Locate the cell with the specified text and output its (X, Y) center coordinate. 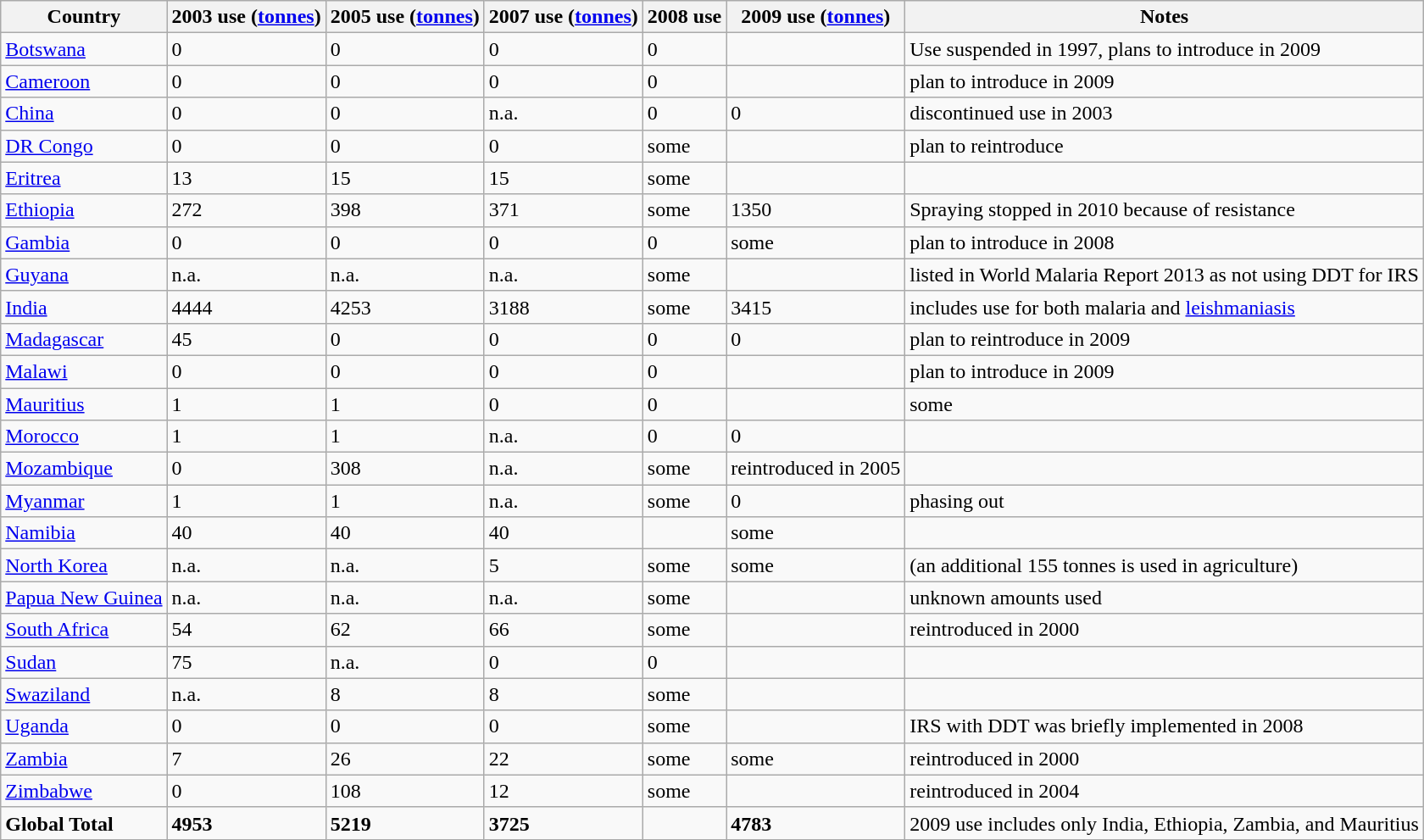
phasing out (1165, 501)
Malawi (84, 371)
22 (563, 759)
Global Total (84, 823)
Morocco (84, 437)
12 (563, 791)
5219 (405, 823)
2003 use (tonnes) (246, 17)
South Africa (84, 630)
66 (563, 630)
4253 (405, 307)
62 (405, 630)
3725 (563, 823)
4444 (246, 307)
reintroduced in 2005 (815, 469)
4783 (815, 823)
Guyana (84, 275)
2008 use (684, 17)
Zambia (84, 759)
discontinued use in 2003 (1165, 114)
North Korea (84, 565)
Papua New Guinea (84, 598)
7 (246, 759)
26 (405, 759)
75 (246, 662)
13 (246, 178)
Ethiopia (84, 210)
4953 (246, 823)
2009 use includes only India, Ethiopia, Zambia, and Mauritius (1165, 823)
Zimbabwe (84, 791)
Cameroon (84, 81)
1350 (815, 210)
plan to introduce in 2008 (1165, 242)
Country (84, 17)
IRS with DDT was briefly implemented in 2008 (1165, 726)
45 (246, 339)
Gambia (84, 242)
2005 use (tonnes) (405, 17)
5 (563, 565)
2009 use (tonnes) (815, 17)
DR Congo (84, 146)
Namibia (84, 533)
Use suspended in 1997, plans to introduce in 2009 (1165, 49)
listed in World Malaria Report 2013 as not using DDT for IRS (1165, 275)
3415 (815, 307)
India (84, 307)
Madagascar (84, 339)
Mauritius (84, 404)
Myanmar (84, 501)
Botswana (84, 49)
plan to reintroduce in 2009 (1165, 339)
China (84, 114)
Spraying stopped in 2010 because of resistance (1165, 210)
Mozambique (84, 469)
unknown amounts used (1165, 598)
reintroduced in 2004 (1165, 791)
Sudan (84, 662)
54 (246, 630)
Uganda (84, 726)
includes use for both malaria and leishmaniasis (1165, 307)
272 (246, 210)
(an additional 155 tonnes is used in agriculture) (1165, 565)
3188 (563, 307)
398 (405, 210)
371 (563, 210)
Notes (1165, 17)
108 (405, 791)
308 (405, 469)
plan to reintroduce (1165, 146)
Eritrea (84, 178)
2007 use (tonnes) (563, 17)
Swaziland (84, 694)
